Return [x, y] of the center of cell containing provided text 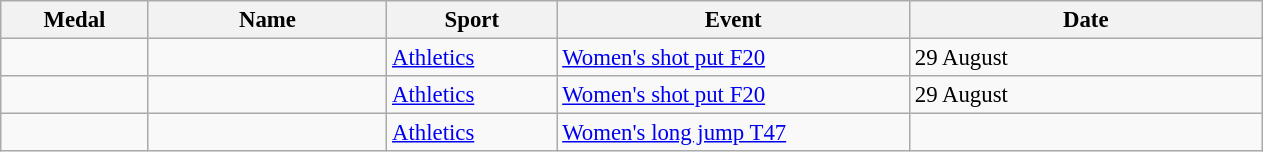
Date [1086, 20]
Event [734, 20]
Name [268, 20]
Women's long jump T47 [734, 133]
Sport [472, 20]
Medal [74, 20]
